Scan for the cell matching the given text and deliver its [X, Y] coordinate at center. 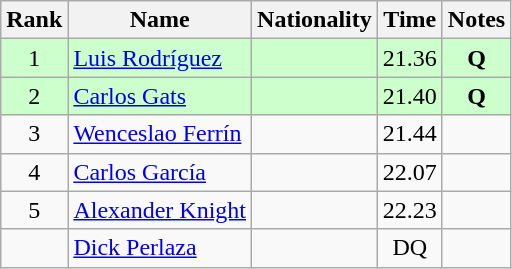
21.36 [410, 58]
2 [34, 96]
Carlos García [160, 172]
Alexander Knight [160, 210]
22.07 [410, 172]
Wenceslao Ferrín [160, 134]
Notes [476, 20]
21.40 [410, 96]
Carlos Gats [160, 96]
Name [160, 20]
21.44 [410, 134]
Luis Rodríguez [160, 58]
22.23 [410, 210]
Time [410, 20]
Nationality [315, 20]
DQ [410, 248]
5 [34, 210]
1 [34, 58]
3 [34, 134]
Rank [34, 20]
4 [34, 172]
Dick Perlaza [160, 248]
